Scan for the cell matching the given text and deliver its [x, y] coordinate at center. 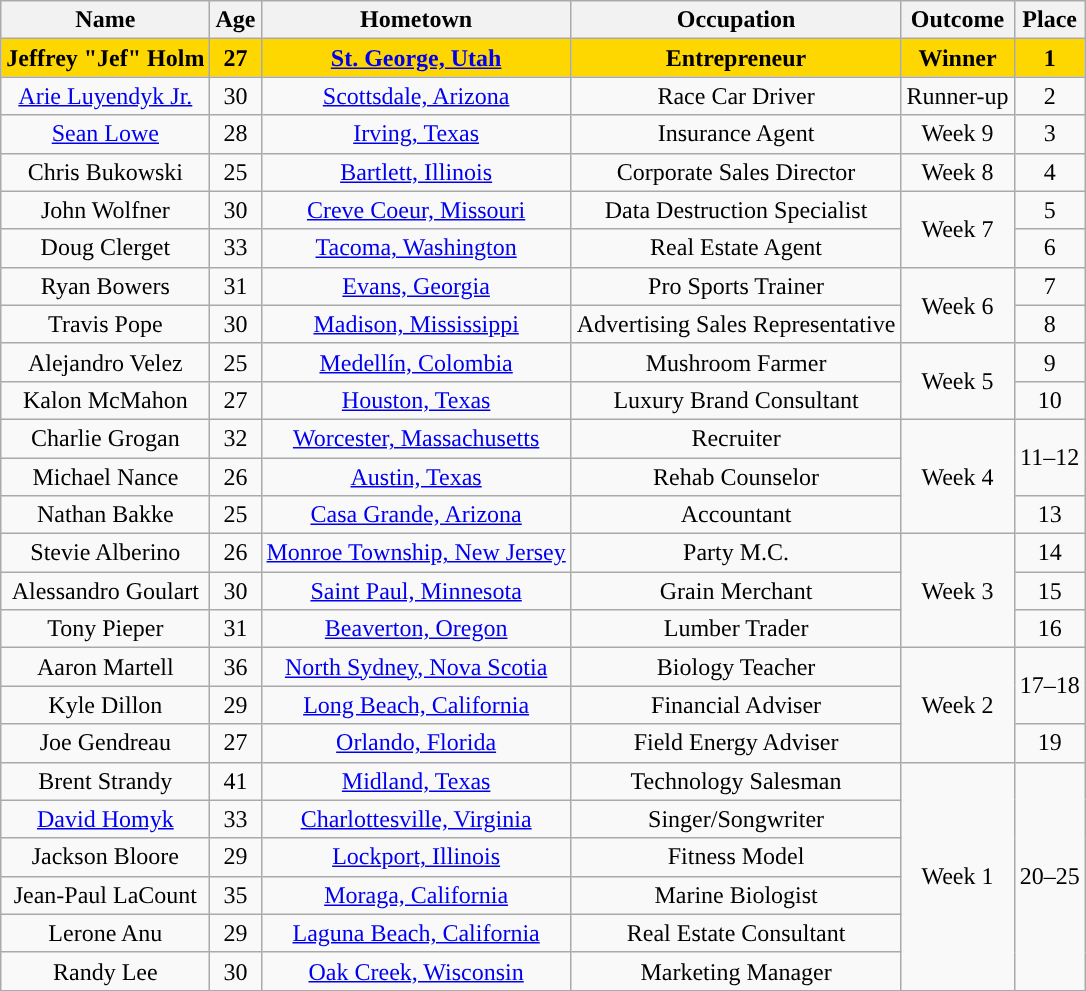
St. George, Utah [416, 58]
41 [236, 781]
Grain Merchant [736, 591]
Technology Salesman [736, 781]
Luxury Brand Consultant [736, 400]
Long Beach, California [416, 705]
Laguna Beach, California [416, 933]
15 [1050, 591]
Stevie Alberino [106, 553]
Biology Teacher [736, 667]
28 [236, 134]
Orlando, Florida [416, 743]
1 [1050, 58]
Medellín, Colombia [416, 362]
Monroe Township, New Jersey [416, 553]
3 [1050, 134]
Recruiter [736, 438]
Accountant [736, 515]
Brent Strandy [106, 781]
Saint Paul, Minnesota [416, 591]
Pro Sports Trainer [736, 286]
Charlie Grogan [106, 438]
North Sydney, Nova Scotia [416, 667]
Arie Luyendyk Jr. [106, 96]
4 [1050, 172]
Bartlett, Illinois [416, 172]
Houston, Texas [416, 400]
Outcome [958, 20]
Runner-up [958, 96]
Party M.C. [736, 553]
8 [1050, 324]
Tony Pieper [106, 629]
Singer/Songwriter [736, 819]
Week 9 [958, 134]
Insurance Agent [736, 134]
Week 4 [958, 476]
Marine Biologist [736, 895]
6 [1050, 248]
Sean Lowe [106, 134]
20–25 [1050, 876]
Mushroom Farmer [736, 362]
Field Energy Adviser [736, 743]
17–18 [1050, 686]
Worcester, Massachusetts [416, 438]
Jean-Paul LaCount [106, 895]
16 [1050, 629]
Scottsdale, Arizona [416, 96]
Randy Lee [106, 971]
Midland, Texas [416, 781]
10 [1050, 400]
Michael Nance [106, 477]
Irving, Texas [416, 134]
Week 5 [958, 381]
Chris Bukowski [106, 172]
Oak Creek, Wisconsin [416, 971]
Alejandro Velez [106, 362]
Advertising Sales Representative [736, 324]
Doug Clerget [106, 248]
11–12 [1050, 457]
Alessandro Goulart [106, 591]
Week 2 [958, 705]
Aaron Martell [106, 667]
Age [236, 20]
Madison, Mississippi [416, 324]
9 [1050, 362]
Moraga, California [416, 895]
Week 8 [958, 172]
32 [236, 438]
35 [236, 895]
Week 6 [958, 305]
Nathan Bakke [106, 515]
Ryan Bowers [106, 286]
Kalon McMahon [106, 400]
Occupation [736, 20]
Winner [958, 58]
Place [1050, 20]
36 [236, 667]
Creve Coeur, Missouri [416, 210]
Corporate Sales Director [736, 172]
Financial Adviser [736, 705]
Lerone Anu [106, 933]
Hometown [416, 20]
Real Estate Agent [736, 248]
Fitness Model [736, 857]
Marketing Manager [736, 971]
Real Estate Consultant [736, 933]
Week 1 [958, 876]
Charlottesville, Virginia [416, 819]
Jeffrey "Jef" Holm [106, 58]
Travis Pope [106, 324]
Entrepreneur [736, 58]
Joe Gendreau [106, 743]
Rehab Counselor [736, 477]
Tacoma, Washington [416, 248]
John Wolfner [106, 210]
Lockport, Illinois [416, 857]
2 [1050, 96]
5 [1050, 210]
Kyle Dillon [106, 705]
David Homyk [106, 819]
13 [1050, 515]
Data Destruction Specialist [736, 210]
Beaverton, Oregon [416, 629]
14 [1050, 553]
7 [1050, 286]
Lumber Trader [736, 629]
Jackson Bloore [106, 857]
Evans, Georgia [416, 286]
19 [1050, 743]
Casa Grande, Arizona [416, 515]
Week 7 [958, 229]
Name [106, 20]
Race Car Driver [736, 96]
Week 3 [958, 591]
Austin, Texas [416, 477]
